Determine the (X, Y) coordinate at the center of the cell enclosing the given text.  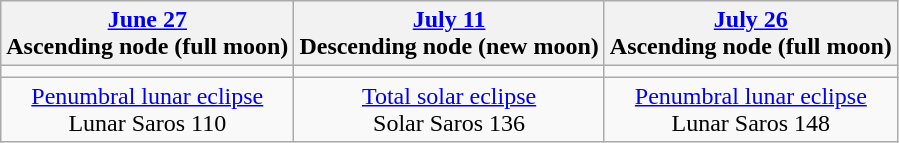
Penumbral lunar eclipseLunar Saros 110 (148, 110)
July 11Descending node (new moon) (449, 34)
June 27Ascending node (full moon) (148, 34)
July 26Ascending node (full moon) (750, 34)
Penumbral lunar eclipseLunar Saros 148 (750, 110)
Total solar eclipseSolar Saros 136 (449, 110)
